Determine the (X, Y) coordinate at the center of the cell enclosing the given text.  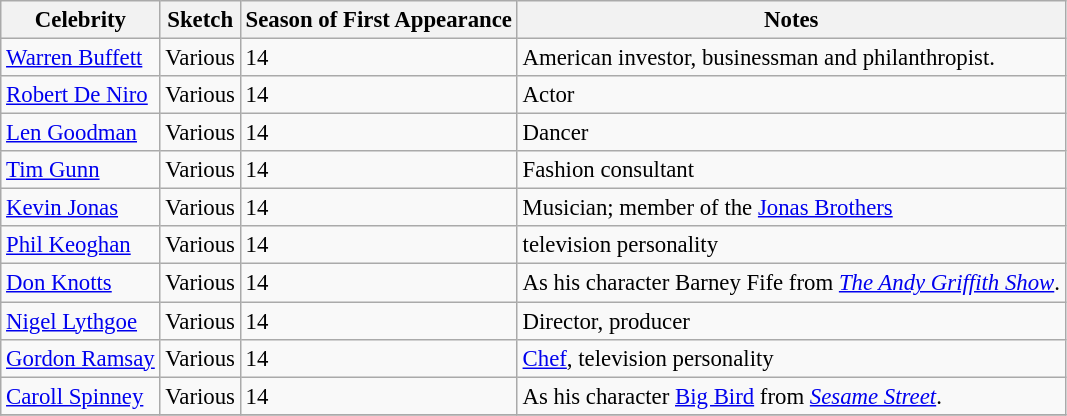
Warren Buffett (80, 58)
Dancer (791, 133)
Director, producer (791, 321)
Don Knotts (80, 283)
Gordon Ramsay (80, 358)
Fashion consultant (791, 170)
Actor (791, 95)
Tim Gunn (80, 170)
Kevin Jonas (80, 208)
Len Goodman (80, 133)
As his character Big Bird from Sesame Street. (791, 396)
Celebrity (80, 20)
Robert De Niro (80, 95)
Phil Keoghan (80, 245)
Season of First Appearance (378, 20)
Nigel Lythgoe (80, 321)
Notes (791, 20)
Sketch (200, 20)
As his character Barney Fife from The Andy Griffith Show. (791, 283)
television personality (791, 245)
Chef, television personality (791, 358)
Musician; member of the Jonas Brothers (791, 208)
Caroll Spinney (80, 396)
American investor, businessman and philanthropist. (791, 58)
